From the cell containing the given text, extract its center point as [X, Y] coordinate. 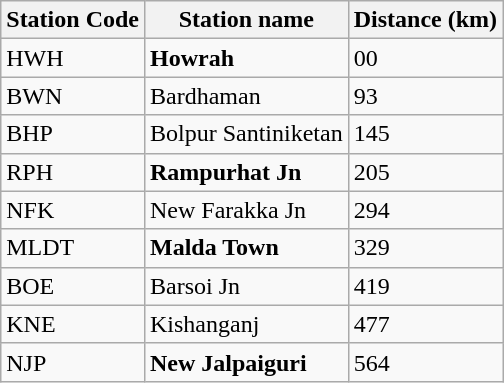
93 [425, 96]
HWH [73, 58]
Bolpur Santiniketan [246, 134]
RPH [73, 172]
New Jalpaiguri [246, 362]
Station Code [73, 20]
00 [425, 58]
New Farakka Jn [246, 210]
Distance (km) [425, 20]
205 [425, 172]
145 [425, 134]
NFK [73, 210]
BOE [73, 286]
Barsoi Jn [246, 286]
Rampurhat Jn [246, 172]
Malda Town [246, 248]
NJP [73, 362]
BHP [73, 134]
294 [425, 210]
MLDT [73, 248]
BWN [73, 96]
Station name [246, 20]
564 [425, 362]
Kishanganj [246, 324]
477 [425, 324]
329 [425, 248]
Howrah [246, 58]
KNE [73, 324]
419 [425, 286]
Bardhaman [246, 96]
